Return the (X, Y) coordinate for the center point of the cell that contains the specified text.  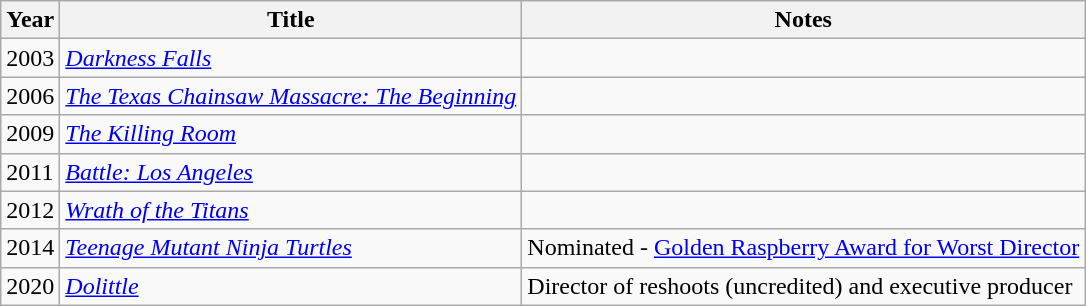
Darkness Falls (291, 58)
Dolittle (291, 286)
Notes (804, 20)
Wrath of the Titans (291, 210)
2003 (30, 58)
Battle: Los Angeles (291, 172)
Director of reshoots (uncredited) and executive producer (804, 286)
Teenage Mutant Ninja Turtles (291, 248)
The Texas Chainsaw Massacre: The Beginning (291, 96)
Title (291, 20)
The Killing Room (291, 134)
2020 (30, 286)
2014 (30, 248)
2006 (30, 96)
2009 (30, 134)
Nominated - Golden Raspberry Award for Worst Director (804, 248)
Year (30, 20)
2011 (30, 172)
2012 (30, 210)
